Locate the cell with the specified text and output its [X, Y] center coordinate. 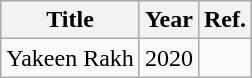
Yakeen Rakh [70, 58]
Title [70, 20]
2020 [168, 58]
Ref. [224, 20]
Year [168, 20]
